Search for the cell housing the specified text and yield its [x, y] center coordinate. 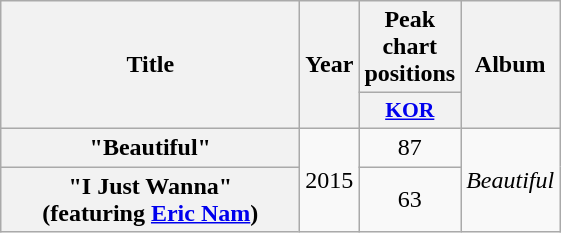
"I Just Wanna" (featuring Eric Nam) [150, 198]
Year [330, 65]
2015 [330, 180]
"Beautiful" [150, 147]
Beautiful [510, 180]
87 [410, 147]
Peak chart positions [410, 47]
63 [410, 198]
Album [510, 65]
KOR [410, 111]
Title [150, 65]
